Return (X, Y) of the center of cell containing provided text 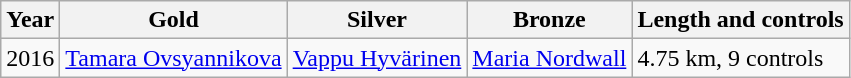
2016 (30, 58)
Maria Nordwall (550, 58)
Silver (377, 20)
4.75 km, 9 controls (740, 58)
Gold (174, 20)
Bronze (550, 20)
Length and controls (740, 20)
Year (30, 20)
Vappu Hyvärinen (377, 58)
Tamara Ovsyannikova (174, 58)
